Determine the [x, y] coordinate at the center of the cell enclosing the given text.  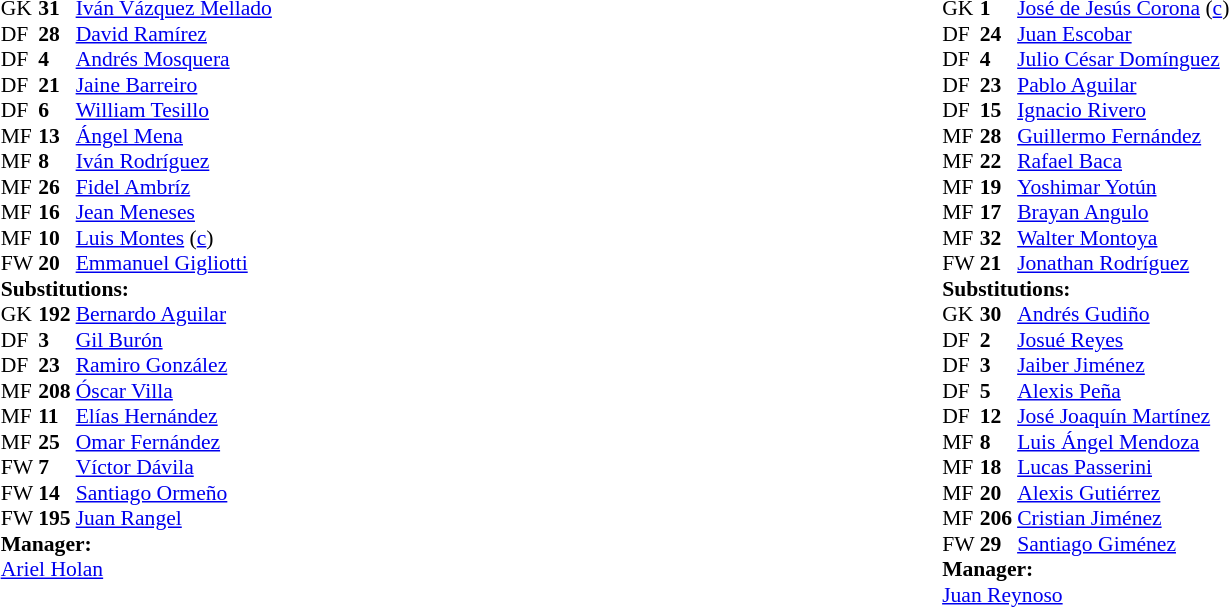
Bernardo Aguilar [174, 315]
Santiago Ormeño [174, 493]
Jaiber Jiménez [1123, 365]
Juan Rangel [174, 519]
25 [57, 442]
Víctor Dávila [174, 467]
Cristian Jiménez [1123, 519]
Gil Burón [174, 340]
6 [57, 111]
11 [57, 417]
195 [57, 519]
Iván Rodríguez [174, 161]
Luis Montes (c) [174, 238]
7 [57, 467]
Lucas Passerini [1123, 467]
Ramiro González [174, 365]
Elías Hernández [174, 417]
192 [57, 315]
Pablo Aguilar [1123, 85]
22 [999, 161]
18 [999, 467]
17 [999, 213]
José Joaquín Martínez [1123, 417]
Rafael Baca [1123, 161]
Julio César Domínguez [1123, 59]
Alexis Peña [1123, 391]
Andrés Gudiño [1123, 315]
32 [999, 238]
10 [57, 238]
Omar Fernández [174, 442]
12 [999, 417]
13 [57, 136]
15 [999, 111]
Ángel Mena [174, 136]
30 [999, 315]
5 [999, 391]
David Ramírez [174, 34]
14 [57, 493]
Juan Escobar [1123, 34]
16 [57, 213]
24 [999, 34]
29 [999, 544]
Andrés Mosquera [174, 59]
Luis Ángel Mendoza [1123, 442]
Ariel Holan [136, 569]
Yoshimar Yotún [1123, 187]
2 [999, 340]
Jaine Barreiro [174, 85]
Alexis Gutiérrez [1123, 493]
Ignacio Rivero [1123, 111]
Santiago Giménez [1123, 544]
William Tesillo [174, 111]
Guillermo Fernández [1123, 136]
Brayan Angulo [1123, 213]
Fidel Ambríz [174, 187]
206 [999, 519]
Josué Reyes [1123, 340]
208 [57, 391]
Emmanuel Gigliotti [174, 263]
Walter Montoya [1123, 238]
Jean Meneses [174, 213]
Óscar Villa [174, 391]
26 [57, 187]
Jonathan Rodríguez [1123, 263]
19 [999, 187]
